For the text-containing cell, return its midpoint in [x, y] coordinate format. 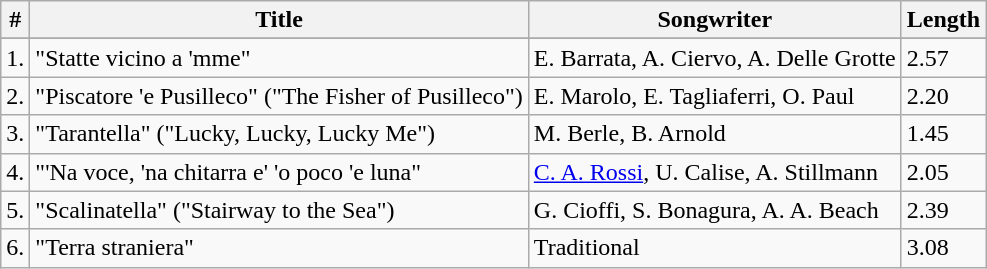
Title [279, 20]
2.20 [943, 96]
# [16, 20]
M. Berle, B. Arnold [714, 134]
E. Barrata, A. Ciervo, A. Delle Grotte [714, 58]
2.05 [943, 172]
"Scalinatella" ("Stairway to the Sea") [279, 210]
Songwriter [714, 20]
G. Cioffi, S. Bonagura, A. A. Beach [714, 210]
E. Marolo, E. Tagliaferri, O. Paul [714, 96]
"Terra straniera" [279, 248]
1.45 [943, 134]
3.08 [943, 248]
5. [16, 210]
3. [16, 134]
Length [943, 20]
"Piscatore 'e Pusilleco" ("The Fisher of Pusilleco") [279, 96]
"Statte vicino a 'mme" [279, 58]
2.57 [943, 58]
"'Na voce, 'na chitarra e' 'o poco 'e luna" [279, 172]
2.39 [943, 210]
4. [16, 172]
Traditional [714, 248]
1. [16, 58]
6. [16, 248]
2. [16, 96]
"Tarantella" ("Lucky, Lucky, Lucky Me") [279, 134]
C. A. Rossi, U. Calise, A. Stillmann [714, 172]
